For the text-containing cell, return its midpoint in [x, y] coordinate format. 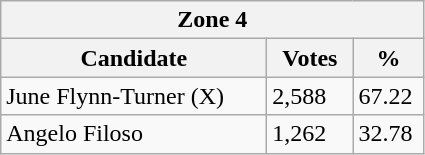
Votes [310, 58]
67.22 [388, 96]
June Flynn-Turner (X) [134, 96]
2,588 [310, 96]
1,262 [310, 134]
Candidate [134, 58]
Angelo Filoso [134, 134]
32.78 [388, 134]
% [388, 58]
Zone 4 [212, 20]
